Scan for the cell matching the given text and deliver its [X, Y] coordinate at center. 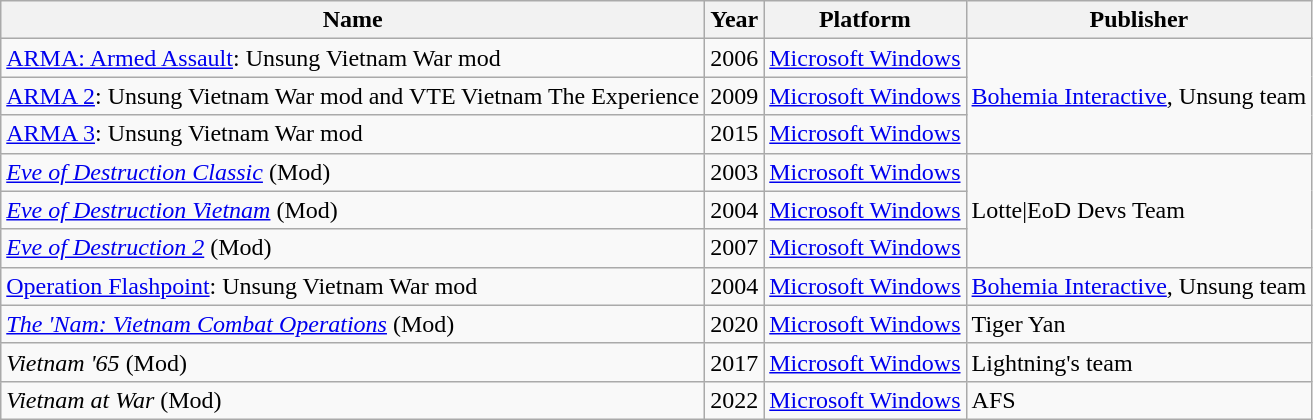
2020 [734, 324]
Name [353, 20]
ARMA 2: Unsung Vietnam War mod and VTE Vietnam The Experience [353, 96]
2006 [734, 58]
The 'Nam: Vietnam Combat Operations (Mod) [353, 324]
Operation Flashpoint: Unsung Vietnam War mod [353, 286]
Eve of Destruction Vietnam (Mod) [353, 210]
Platform [865, 20]
Vietnam at War (Mod) [353, 400]
2003 [734, 172]
AFS [1139, 400]
Lightning's team [1139, 362]
Year [734, 20]
Publisher [1139, 20]
Lotte|EoD Devs Team [1139, 210]
Tiger Yan [1139, 324]
2009 [734, 96]
Eve of Destruction 2 (Mod) [353, 248]
ARMA: Armed Assault: Unsung Vietnam War mod [353, 58]
2007 [734, 248]
Eve of Destruction Classic (Mod) [353, 172]
Vietnam '65 (Mod) [353, 362]
2022 [734, 400]
ARMA 3: Unsung Vietnam War mod [353, 134]
2015 [734, 134]
2017 [734, 362]
